Identify which cell holds the provided text, then report its (X, Y) central coordinate. 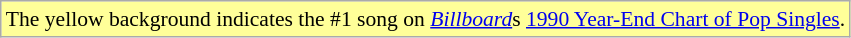
The yellow background indicates the #1 song on Billboards 1990 Year-End Chart of Pop Singles. (426, 19)
